Determine the [X, Y] coordinate at the center of the cell enclosing the given text.  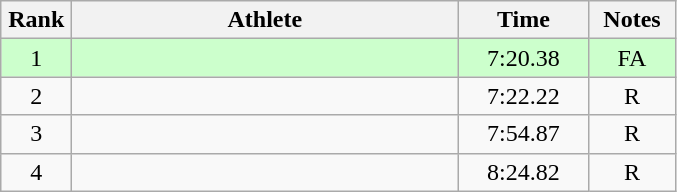
FA [632, 58]
4 [36, 172]
Athlete [265, 20]
8:24.82 [524, 172]
1 [36, 58]
Notes [632, 20]
2 [36, 96]
3 [36, 134]
7:22.22 [524, 96]
Time [524, 20]
7:54.87 [524, 134]
7:20.38 [524, 58]
Rank [36, 20]
